Pinpoint the cell where the given text exists, returning its [x, y] midpoint coordinate. 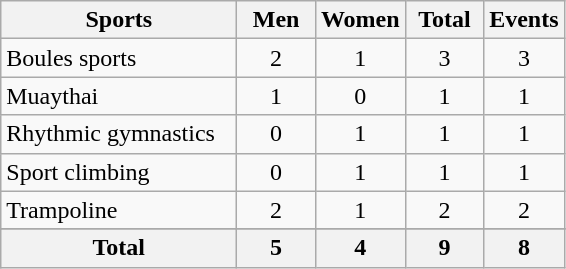
5 [276, 248]
Sport climbing [119, 172]
Boules sports [119, 58]
Rhythmic gymnastics [119, 134]
Muaythai [119, 96]
Men [276, 20]
Events [524, 20]
Women [360, 20]
8 [524, 248]
9 [444, 248]
Trampoline [119, 210]
4 [360, 248]
Sports [119, 20]
